Pinpoint the cell where the given text exists, returning its [x, y] midpoint coordinate. 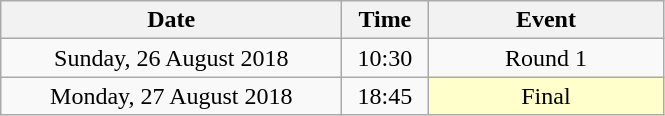
18:45 [385, 96]
Final [546, 96]
Round 1 [546, 58]
Date [172, 20]
10:30 [385, 58]
Monday, 27 August 2018 [172, 96]
Sunday, 26 August 2018 [172, 58]
Event [546, 20]
Time [385, 20]
